Scan for the cell matching the given text and deliver its [X, Y] coordinate at center. 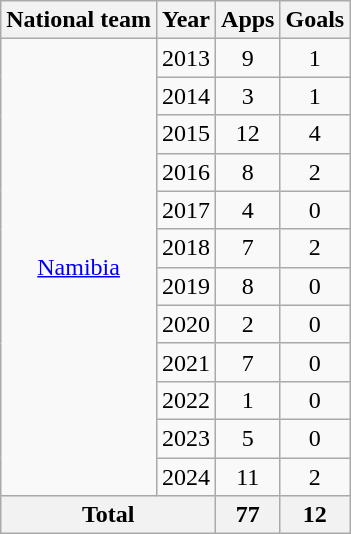
2014 [186, 96]
National team [79, 20]
2018 [186, 248]
Goals [315, 20]
2017 [186, 210]
2016 [186, 172]
Year [186, 20]
Namibia [79, 268]
2024 [186, 477]
11 [248, 477]
2023 [186, 438]
Apps [248, 20]
2020 [186, 324]
Total [108, 515]
2015 [186, 134]
2019 [186, 286]
3 [248, 96]
2022 [186, 400]
9 [248, 58]
5 [248, 438]
2021 [186, 362]
2013 [186, 58]
77 [248, 515]
